Pinpoint the cell where the given text exists, returning its [X, Y] midpoint coordinate. 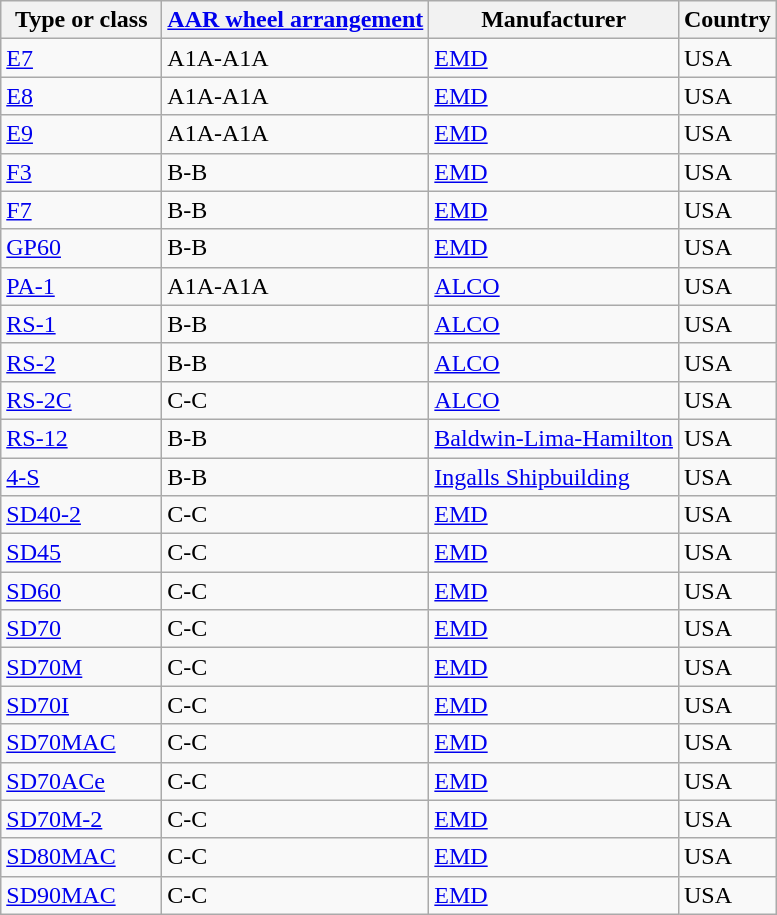
SD70I [82, 705]
4-S [82, 477]
Manufacturer [554, 20]
AAR wheel arrangement [296, 20]
Type or class [82, 20]
E9 [82, 134]
GP60 [82, 248]
RS-12 [82, 438]
SD40-2 [82, 515]
Country [727, 20]
RS-1 [82, 324]
SD60 [82, 591]
SD70M [82, 667]
SD70M-2 [82, 819]
F3 [82, 172]
SD70MAC [82, 743]
E7 [82, 58]
F7 [82, 210]
Baldwin-Lima-Hamilton [554, 438]
SD45 [82, 553]
RS-2 [82, 362]
E8 [82, 96]
Ingalls Shipbuilding [554, 477]
SD70ACe [82, 781]
PA-1 [82, 286]
SD90MAC [82, 895]
SD70 [82, 629]
SD80MAC [82, 857]
RS-2C [82, 400]
